Detect which cell encompasses the target text, then output its [x, y] center coordinate. 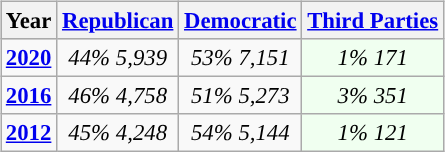
1% 171 [373, 58]
54% 5,144 [240, 133]
44% 5,939 [118, 58]
45% 4,248 [118, 133]
2016 [29, 96]
46% 4,758 [118, 96]
Year [29, 21]
Democratic [240, 21]
Republican [118, 21]
51% 5,273 [240, 96]
53% 7,151 [240, 58]
1% 121 [373, 133]
3% 351 [373, 96]
2012 [29, 133]
2020 [29, 58]
Third Parties [373, 21]
